Determine the [X, Y] coordinate at the center of the cell enclosing the given text.  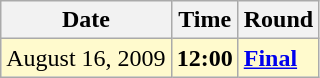
Time [204, 20]
12:00 [204, 58]
August 16, 2009 [86, 58]
Round [278, 20]
Date [86, 20]
Final [278, 58]
